Provide the [x, y] coordinate of the cell's center where the given text is located.  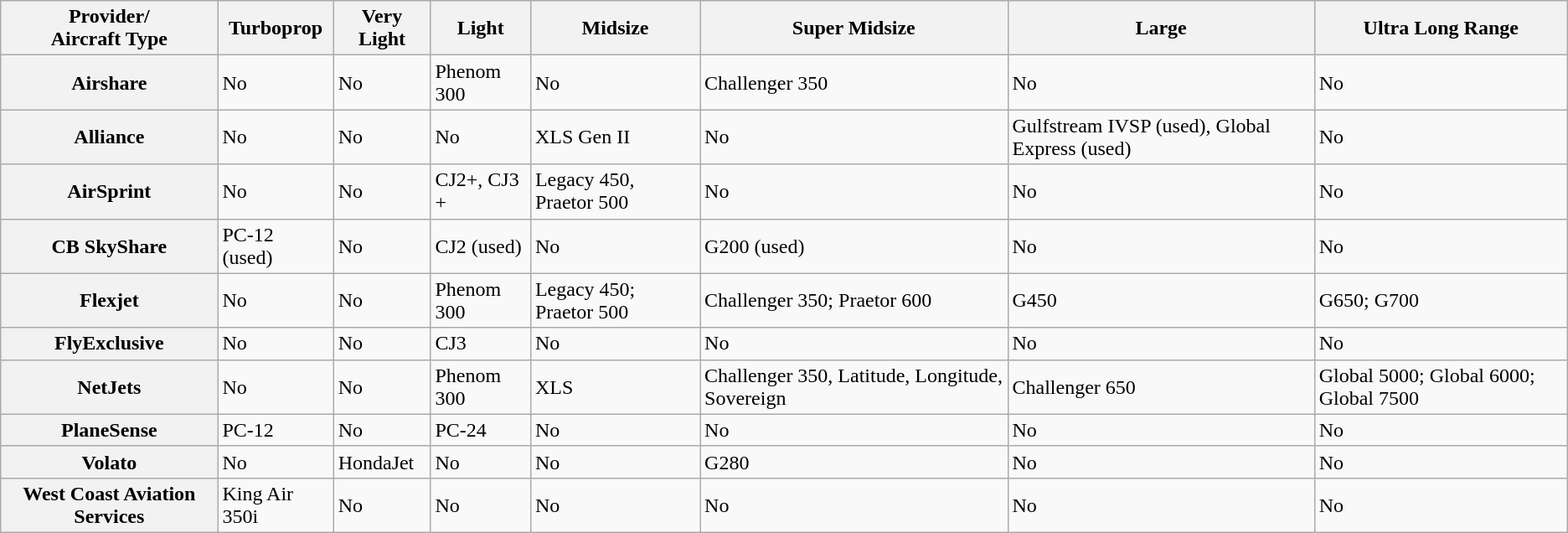
G650; G700 [1441, 300]
PC-12 (used) [276, 246]
AirSprint [109, 191]
CJ2+, CJ3 + [481, 191]
CJ2 (used) [481, 246]
Very Light [382, 28]
Large [1161, 28]
G450 [1161, 300]
Turboprop [276, 28]
Gulfstream IVSP (used), Global Express (used) [1161, 137]
Super Midsize [854, 28]
FlyExclusive [109, 344]
NetJets [109, 387]
Challenger 350; Praetor 600 [854, 300]
CB SkyShare [109, 246]
PlaneSense [109, 430]
G200 (used) [854, 246]
Challenger 650 [1161, 387]
Volato [109, 462]
Light [481, 28]
XLS Gen II [615, 137]
G280 [854, 462]
XLS [615, 387]
Airshare [109, 82]
Legacy 450; Praetor 500 [615, 300]
Legacy 450, Praetor 500 [615, 191]
King Air 350i [276, 505]
Provider/Aircraft Type [109, 28]
CJ3 [481, 344]
Challenger 350 [854, 82]
Flexjet [109, 300]
Global 5000; Global 6000; Global 7500 [1441, 387]
West Coast Aviation Services [109, 505]
Challenger 350, Latitude, Longitude, Sovereign [854, 387]
PC-24 [481, 430]
Alliance [109, 137]
PC-12 [276, 430]
Ultra Long Range [1441, 28]
HondaJet [382, 462]
Midsize [615, 28]
